Locate the cell with the specified text and output its (X, Y) center coordinate. 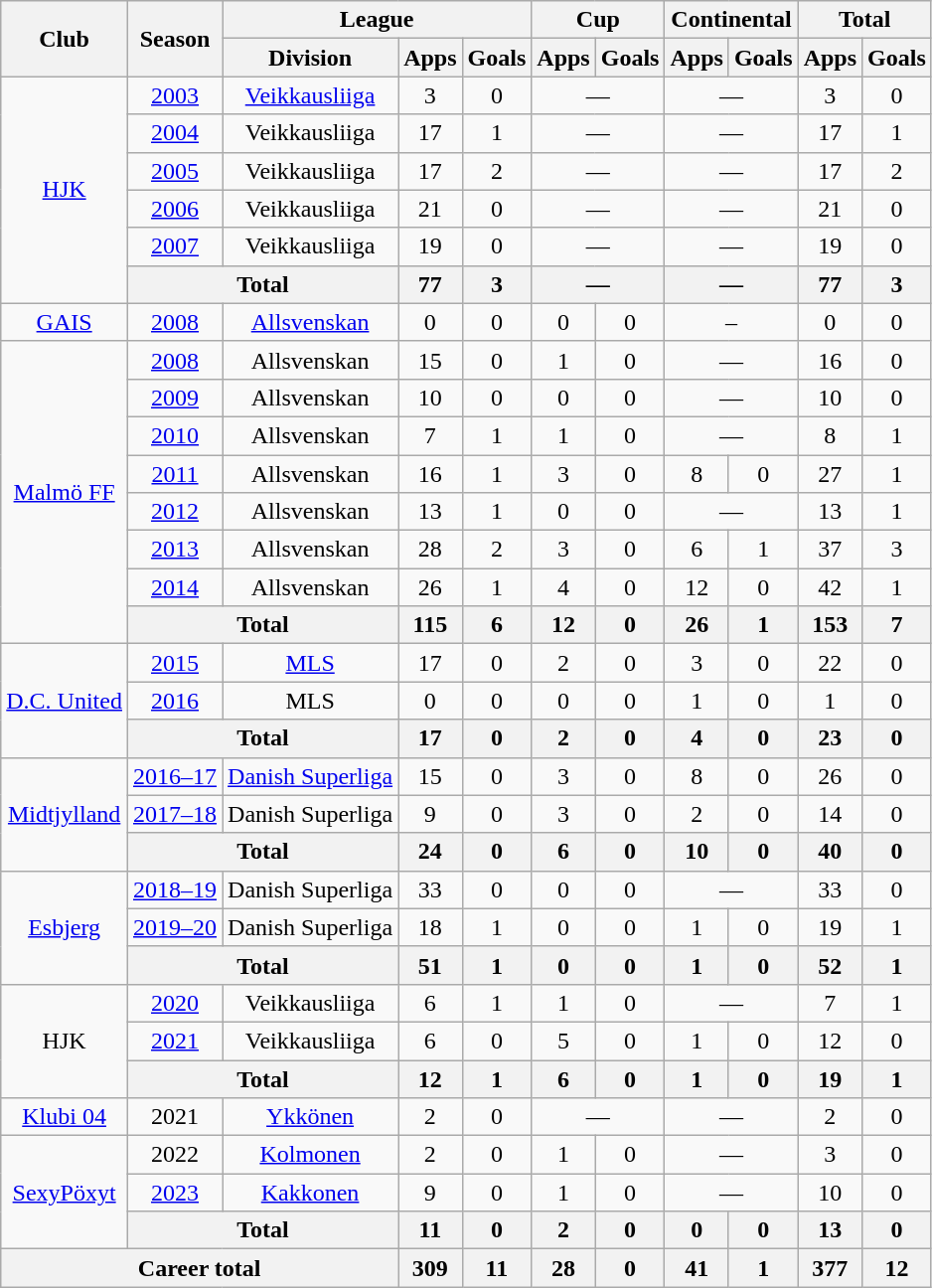
SexyPöxyt (65, 1193)
Division (310, 58)
2012 (175, 512)
115 (430, 625)
2017–18 (175, 814)
2023 (175, 1193)
2011 (175, 474)
2013 (175, 550)
52 (830, 965)
D.C. United (65, 701)
2006 (175, 209)
23 (830, 738)
37 (830, 550)
– (731, 322)
27 (830, 474)
Kolmonen (310, 1155)
153 (830, 625)
League (378, 20)
Esbjerg (65, 927)
Season (175, 39)
40 (830, 852)
Malmö FF (65, 492)
41 (697, 1268)
GAIS (65, 322)
Club (65, 39)
2014 (175, 587)
309 (430, 1268)
Midtjylland (65, 814)
2022 (175, 1155)
2020 (175, 1003)
Kakkonen (310, 1193)
24 (430, 852)
2018–19 (175, 889)
5 (563, 1041)
377 (830, 1268)
2016 (175, 701)
2003 (175, 95)
2004 (175, 133)
14 (830, 814)
Career total (200, 1268)
Cup (598, 20)
Continental (731, 20)
2010 (175, 435)
51 (430, 965)
Ykkönen (310, 1117)
42 (830, 587)
2007 (175, 246)
2015 (175, 663)
Klubi 04 (65, 1117)
18 (430, 927)
22 (830, 663)
2019–20 (175, 927)
2009 (175, 398)
2016–17 (175, 776)
2005 (175, 171)
